Return (X, Y) of the center of cell containing provided text 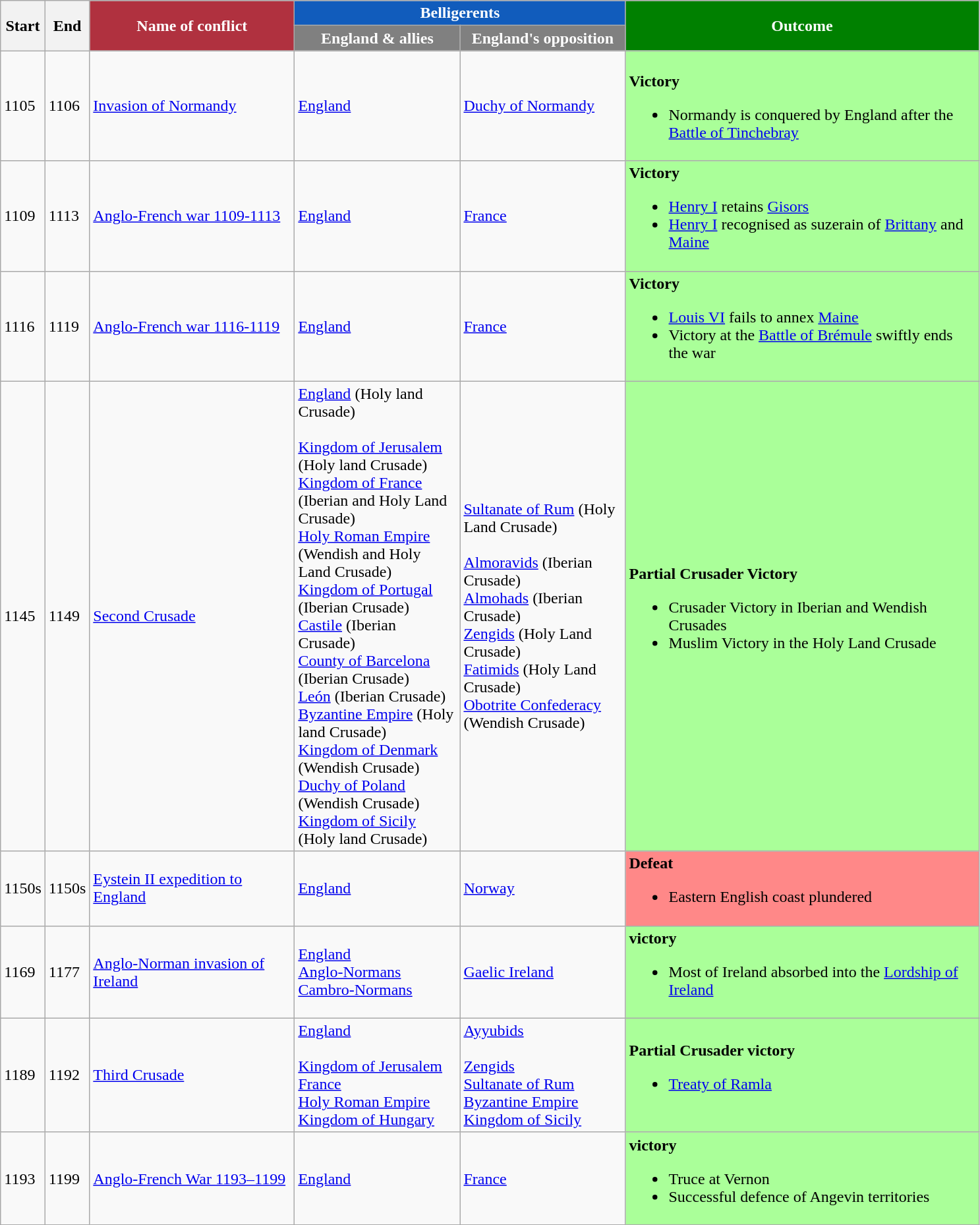
VictoryLouis VI fails to annex MaineVictory at the Battle of Brémule swiftly ends the war (802, 326)
1199 (67, 1178)
End (67, 26)
Norway (543, 889)
Third Crusade (192, 1075)
VictoryNormandy is conquered by England after the Battle of Tinchebray (802, 105)
AyyubidsZengids Sultanate of Rum Byzantine Empire Kingdom of Sicily (543, 1075)
1119 (67, 326)
Partial Crusader VictoryCrusader Victory in Iberian and Wendish CrusadesMuslim Victory in the Holy Land Crusade (802, 616)
victoryMost of Ireland absorbed into the Lordship of Ireland (802, 972)
EnglandKingdom of Jerusalem France Holy Roman Empire Kingdom of Hungary (377, 1075)
1105 (23, 105)
Start (23, 26)
Outcome (802, 26)
Second Crusade (192, 616)
1177 (67, 972)
Belligerents (460, 13)
1192 (67, 1075)
Duchy of Normandy (543, 105)
1109 (23, 216)
1149 (67, 616)
1189 (23, 1075)
1113 (67, 216)
Partial Crusader victoryTreaty of Ramla (802, 1075)
EnglandAnglo-Normans Cambro-Normans (377, 972)
England & allies (377, 38)
Name of conflict (192, 26)
Anglo-French war 1109-1113 (192, 216)
1193 (23, 1178)
Anglo-Norman invasion of Ireland (192, 972)
VictoryHenry I retains GisorsHenry I recognised as suzerain of Brittany and Maine (802, 216)
1116 (23, 326)
Eystein II expedition to England (192, 889)
DefeatEastern English coast plundered (802, 889)
Invasion of Normandy (192, 105)
victoryTruce at VernonSuccessful defence of Angevin territories (802, 1178)
Anglo-French war 1116-1119 (192, 326)
1145 (23, 616)
1169 (23, 972)
1106 (67, 105)
England's opposition (543, 38)
Gaelic Ireland (543, 972)
Anglo-French War 1193–1199 (192, 1178)
